From the cell containing the given text, extract its center point as [X, Y] coordinate. 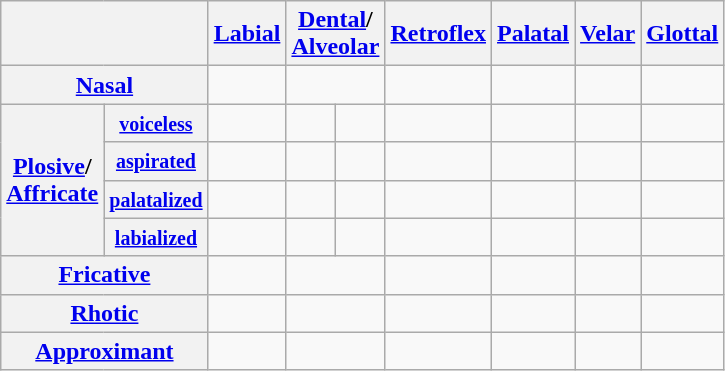
voiceless [156, 123]
Palatal [534, 34]
Fricative [104, 275]
Labial [247, 34]
aspirated [156, 161]
Glottal [682, 34]
Retroflex [438, 34]
Plosive/Affricate [52, 180]
labialized [156, 237]
Nasal [104, 85]
Rhotic [104, 313]
Velar [608, 34]
palatalized [156, 199]
Dental/Alveolar [336, 34]
Approximant [104, 351]
